Search for the cell housing the specified text and yield its [x, y] center coordinate. 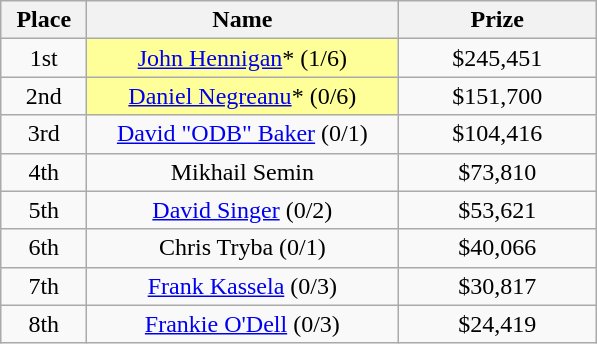
$40,066 [498, 248]
Frank Kassela (0/3) [242, 286]
2nd [44, 96]
Name [242, 20]
$24,419 [498, 324]
$30,817 [498, 286]
$104,416 [498, 134]
$53,621 [498, 210]
Mikhail Semin [242, 172]
5th [44, 210]
Frankie O'Dell (0/3) [242, 324]
1st [44, 58]
David Singer (0/2) [242, 210]
8th [44, 324]
John Hennigan* (1/6) [242, 58]
David "ODB" Baker (0/1) [242, 134]
Chris Tryba (0/1) [242, 248]
$151,700 [498, 96]
4th [44, 172]
$245,451 [498, 58]
6th [44, 248]
Place [44, 20]
3rd [44, 134]
7th [44, 286]
Prize [498, 20]
Daniel Negreanu* (0/6) [242, 96]
$73,810 [498, 172]
